Search for the cell housing the specified text and yield its [x, y] center coordinate. 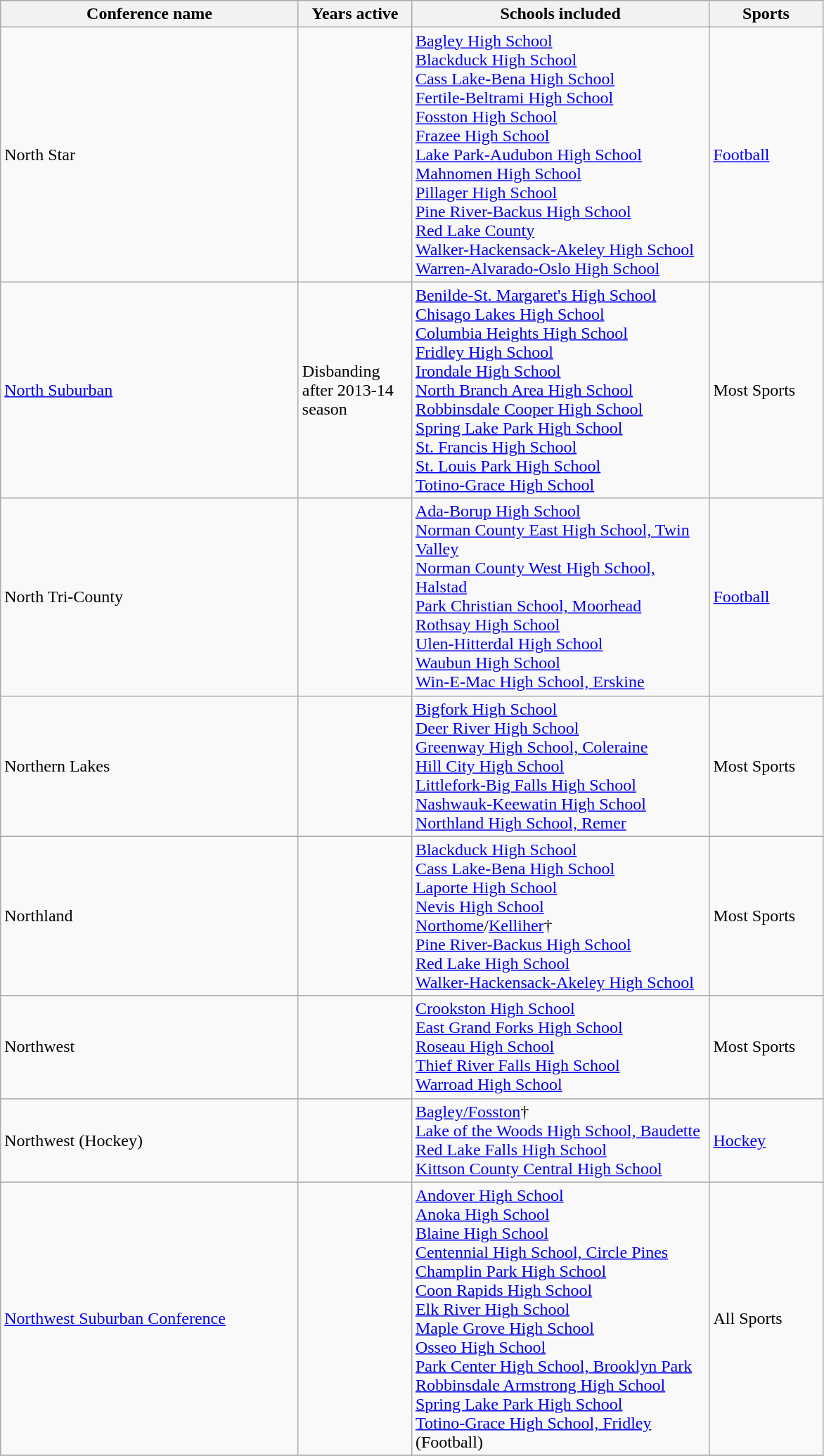
Crookston High SchoolEast Grand Forks High SchoolRoseau High SchoolThief River Falls High SchoolWarroad High School [560, 1047]
Northwest (Hockey) [150, 1140]
All Sports [766, 1318]
Sports [766, 14]
Hockey [766, 1140]
Bagley/Fosston†Lake of the Woods High School, BaudetteRed Lake Falls High SchoolKittson County Central High School [560, 1140]
North Tri-County [150, 597]
Schools included [560, 14]
Northland [150, 916]
North Star [150, 155]
North Suburban [150, 390]
Disbanding after 2013-14 season [354, 390]
Conference name [150, 14]
Years active [354, 14]
Northwest Suburban Conference [150, 1318]
Northwest [150, 1047]
Northern Lakes [150, 766]
